Detect which cell encompasses the target text, then output its [X, Y] center coordinate. 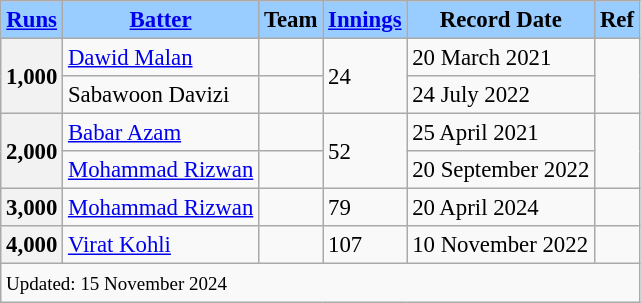
20 March 2021 [501, 58]
Record Date [501, 20]
52 [365, 152]
20 April 2024 [501, 208]
107 [365, 245]
Updated: 15 November 2024 [320, 283]
4,000 [32, 245]
Sabawoon Davizi [161, 95]
Babar Azam [161, 133]
Runs [32, 20]
Ref [618, 20]
Team [291, 20]
2,000 [32, 152]
24 [365, 76]
Virat Kohli [161, 245]
1,000 [32, 76]
79 [365, 208]
24 July 2022 [501, 95]
Batter [161, 20]
3,000 [32, 208]
25 April 2021 [501, 133]
10 November 2022 [501, 245]
Innings [365, 20]
Dawid Malan [161, 58]
20 September 2022 [501, 170]
